Output the [x, y] coordinate of the center of the cell containing the given text.  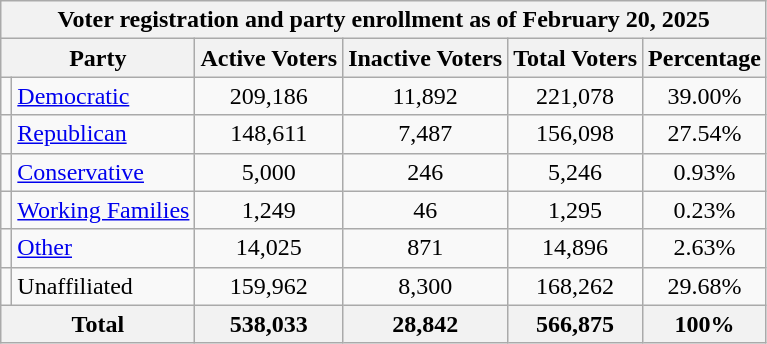
28,842 [426, 324]
Voter registration and party enrollment as of February 20, 2025 [384, 20]
11,892 [426, 96]
5,246 [576, 172]
Democratic [104, 96]
Active Voters [269, 58]
246 [426, 172]
Other [104, 248]
14,025 [269, 248]
Percentage [705, 58]
Unaffiliated [104, 286]
156,098 [576, 134]
168,262 [576, 286]
Inactive Voters [426, 58]
46 [426, 210]
221,078 [576, 96]
Conservative [104, 172]
538,033 [269, 324]
159,962 [269, 286]
566,875 [576, 324]
148,611 [269, 134]
Total Voters [576, 58]
29.68% [705, 286]
5,000 [269, 172]
Party [98, 58]
39.00% [705, 96]
Total [98, 324]
8,300 [426, 286]
14,896 [576, 248]
1,249 [269, 210]
100% [705, 324]
1,295 [576, 210]
0.93% [705, 172]
2.63% [705, 248]
Working Families [104, 210]
0.23% [705, 210]
Republican [104, 134]
871 [426, 248]
7,487 [426, 134]
27.54% [705, 134]
209,186 [269, 96]
